Scan for the cell matching the given text and deliver its [x, y] coordinate at center. 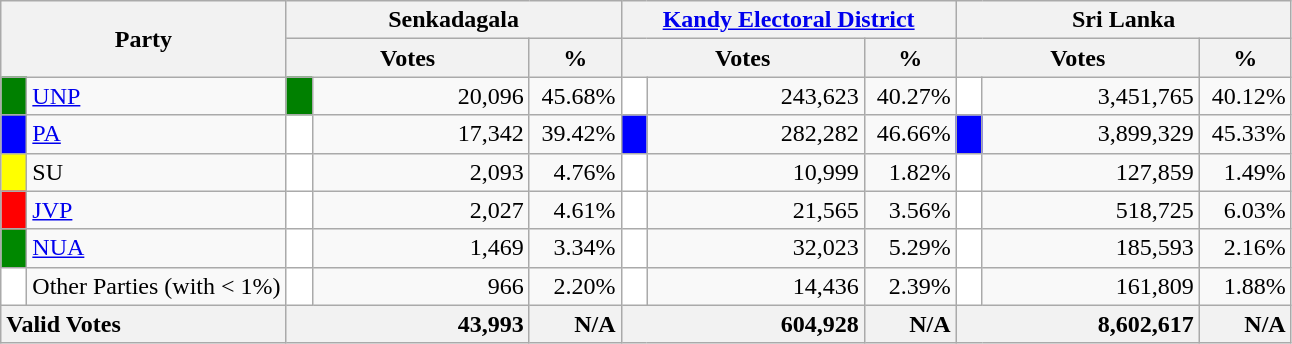
3.56% [910, 210]
8,602,617 [1078, 324]
3,899,329 [1090, 134]
1.49% [1245, 172]
2.20% [575, 286]
32,023 [756, 248]
Senkadagala [454, 20]
17,342 [420, 134]
966 [420, 286]
Party [144, 39]
127,859 [1090, 172]
PA [156, 134]
40.12% [1245, 96]
161,809 [1090, 286]
1,469 [420, 248]
1.88% [1245, 286]
45.68% [575, 96]
185,593 [1090, 248]
6.03% [1245, 210]
10,999 [756, 172]
46.66% [910, 134]
243,623 [756, 96]
SU [156, 172]
604,928 [742, 324]
Valid Votes [144, 324]
NUA [156, 248]
45.33% [1245, 134]
282,282 [756, 134]
39.42% [575, 134]
43,993 [408, 324]
Kandy Electoral District [788, 20]
40.27% [910, 96]
4.76% [575, 172]
20,096 [420, 96]
2,027 [420, 210]
3,451,765 [1090, 96]
5.29% [910, 248]
JVP [156, 210]
1.82% [910, 172]
518,725 [1090, 210]
Other Parties (with < 1%) [156, 286]
14,436 [756, 286]
2.39% [910, 286]
21,565 [756, 210]
2.16% [1245, 248]
3.34% [575, 248]
Sri Lanka [1124, 20]
4.61% [575, 210]
2,093 [420, 172]
UNP [156, 96]
